Pinpoint the cell where the given text exists, returning its [X, Y] midpoint coordinate. 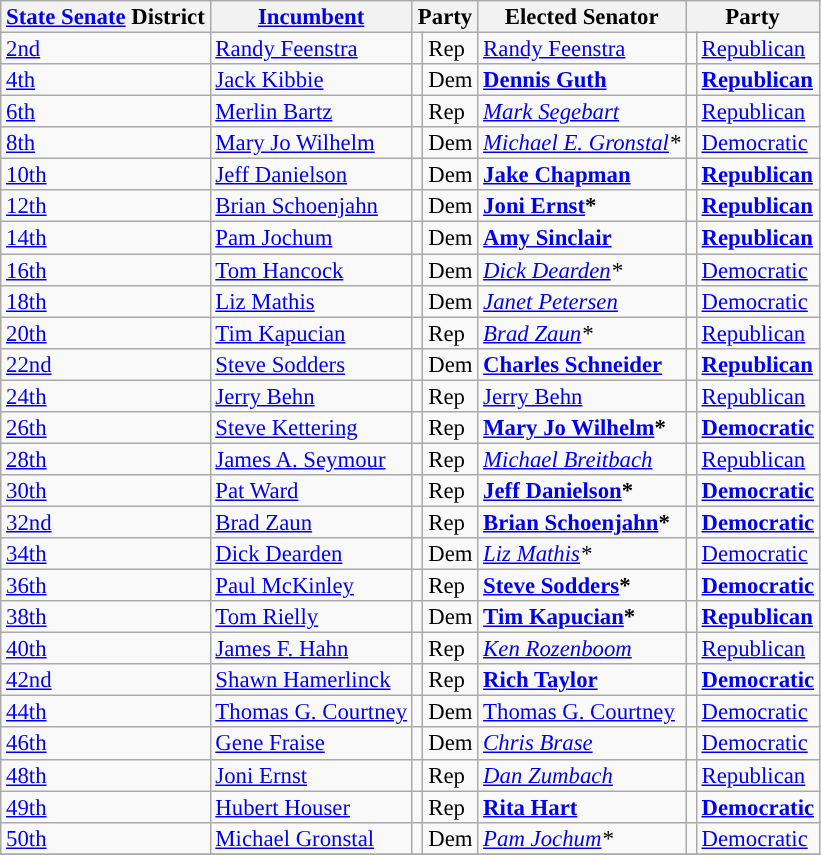
Tom Hancock [311, 270]
State Senate District [106, 17]
40th [106, 649]
49th [106, 807]
Dick Dearden [311, 554]
Mark Segebart [582, 112]
26th [106, 428]
30th [106, 491]
28th [106, 459]
Michael Breitbach [582, 459]
Brad Zaun* [582, 333]
Merlin Bartz [311, 112]
Rich Taylor [582, 680]
Steve Sodders* [582, 586]
4th [106, 80]
Paul McKinley [311, 586]
32nd [106, 522]
Steve Kettering [311, 428]
Incumbent [311, 17]
2nd [106, 49]
Mary Jo Wilhelm [311, 143]
Amy Sinclair [582, 238]
Tim Kapucian* [582, 617]
50th [106, 838]
Janet Petersen [582, 301]
Brian Schoenjahn [311, 206]
10th [106, 175]
Charles Schneider [582, 364]
Brian Schoenjahn* [582, 522]
24th [106, 396]
Jeff Danielson* [582, 491]
Pam Jochum* [582, 838]
Dan Zumbach [582, 775]
18th [106, 301]
Mary Jo Wilhelm* [582, 428]
Ken Rozenboom [582, 649]
Shawn Hamerlinck [311, 680]
Jack Kibbie [311, 80]
22nd [106, 364]
Dennis Guth [582, 80]
14th [106, 238]
Tom Rielly [311, 617]
Liz Mathis* [582, 554]
Pat Ward [311, 491]
Rita Hart [582, 807]
Steve Sodders [311, 364]
James A. Seymour [311, 459]
Jeff Danielson [311, 175]
36th [106, 586]
Tim Kapucian [311, 333]
48th [106, 775]
Liz Mathis [311, 301]
Chris Brase [582, 744]
Brad Zaun [311, 522]
12th [106, 206]
16th [106, 270]
38th [106, 617]
Pam Jochum [311, 238]
44th [106, 712]
34th [106, 554]
James F. Hahn [311, 649]
42nd [106, 680]
6th [106, 112]
8th [106, 143]
Elected Senator [582, 17]
Gene Fraise [311, 744]
Michael E. Gronstal* [582, 143]
20th [106, 333]
Jake Chapman [582, 175]
Michael Gronstal [311, 838]
Joni Ernst* [582, 206]
Hubert Houser [311, 807]
Dick Dearden* [582, 270]
46th [106, 744]
Joni Ernst [311, 775]
